Identify which cell holds the provided text, then report its (X, Y) central coordinate. 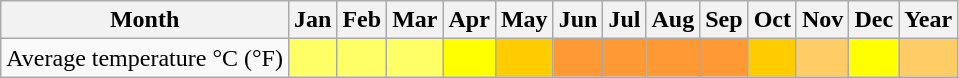
Feb (362, 20)
Jan (312, 20)
Jul (624, 20)
Dec (874, 20)
Mar (415, 20)
Nov (822, 20)
Year (928, 20)
May (524, 20)
Jun (578, 20)
Sep (724, 20)
Average temperature °C (°F) (145, 58)
Oct (772, 20)
Apr (469, 20)
Month (145, 20)
Aug (673, 20)
